Locate the cell with the specified text and output its (X, Y) center coordinate. 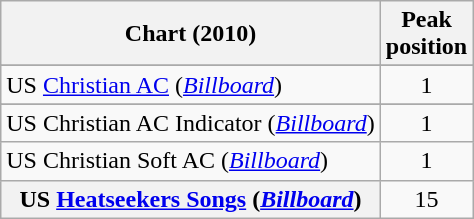
Peak position (426, 34)
15 (426, 199)
US Christian Soft AC (Billboard) (191, 161)
US Heatseekers Songs (Billboard) (191, 199)
Chart (2010) (191, 34)
US Christian AC Indicator (Billboard) (191, 123)
US Christian AC (Billboard) (191, 85)
